For the text-containing cell, return its midpoint in [X, Y] coordinate format. 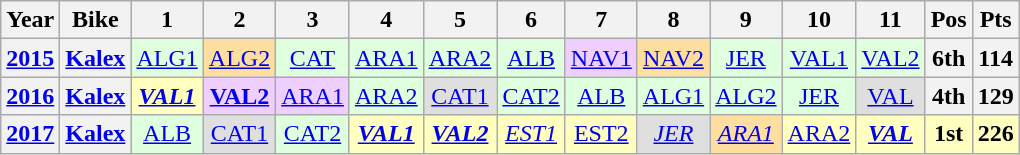
2017 [30, 134]
Bike [96, 20]
7 [601, 20]
114 [996, 58]
5 [460, 20]
EST1 [531, 134]
1st [948, 134]
10 [819, 20]
8 [673, 20]
Year [30, 20]
4th [948, 96]
3 [313, 20]
11 [890, 20]
Pts [996, 20]
6th [948, 58]
2015 [30, 58]
129 [996, 96]
226 [996, 134]
6 [531, 20]
NAV1 [601, 58]
EST2 [601, 134]
4 [386, 20]
2 [239, 20]
9 [746, 20]
NAV2 [673, 58]
1 [167, 20]
CAT [313, 58]
Pos [948, 20]
2016 [30, 96]
